Provide the (x, y) coordinate of the cell's center where the given text is located.  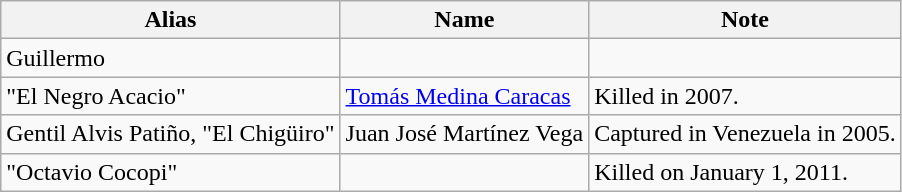
Name (464, 20)
"El Negro Acacio" (170, 96)
"Octavio Cocopi" (170, 172)
Guillermo (170, 58)
Killed in 2007. (746, 96)
Gentil Alvis Patiño, "El Chigüiro" (170, 134)
Captured in Venezuela in 2005. (746, 134)
Alias (170, 20)
Juan José Martínez Vega (464, 134)
Tomás Medina Caracas (464, 96)
Killed on January 1, 2011. (746, 172)
Note (746, 20)
